For the text-containing cell, return its midpoint in [x, y] coordinate format. 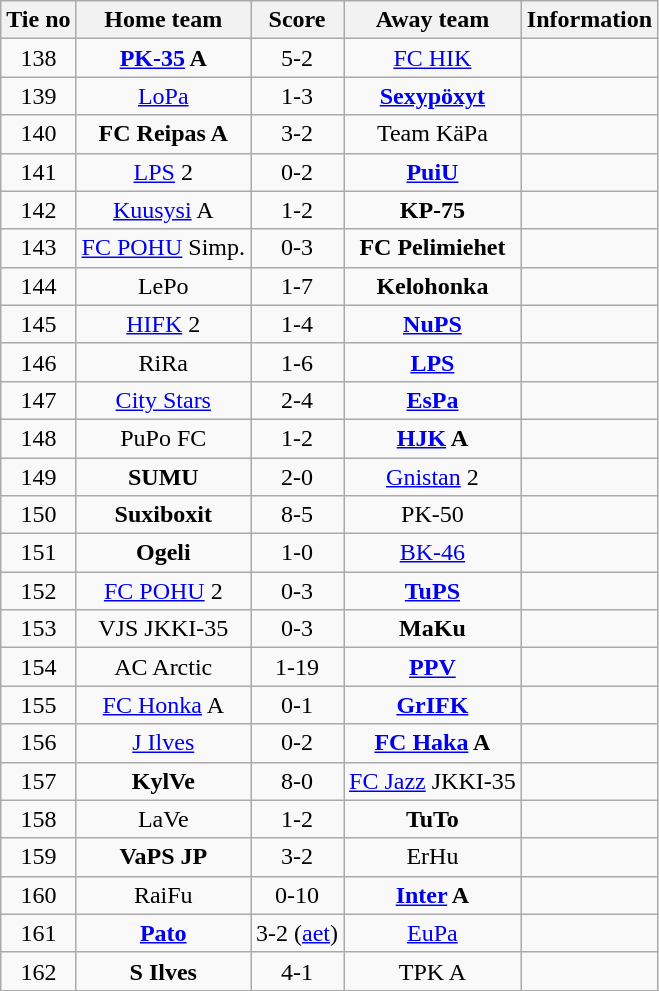
ErHu [433, 857]
FC HIK [433, 58]
PuiU [433, 172]
8-0 [298, 781]
149 [38, 477]
GrIFK [433, 705]
143 [38, 248]
PuPo FC [163, 438]
SUMU [163, 477]
TuPS [433, 591]
159 [38, 857]
J Ilves [163, 743]
1-19 [298, 667]
MaKu [433, 629]
PPV [433, 667]
3-2 (aet) [298, 933]
KP-75 [433, 210]
161 [38, 933]
Kuusysi A [163, 210]
Information [589, 20]
162 [38, 971]
Away team [433, 20]
1-4 [298, 324]
City Stars [163, 400]
1-7 [298, 286]
146 [38, 362]
Kelohonka [433, 286]
NuPS [433, 324]
160 [38, 895]
RiRa [163, 362]
140 [38, 134]
139 [38, 96]
TPK A [433, 971]
2-4 [298, 400]
KylVe [163, 781]
142 [38, 210]
Team KäPa [433, 134]
1-3 [298, 96]
LPS [433, 362]
Suxiboxit [163, 515]
TuTo [433, 819]
154 [38, 667]
4-1 [298, 971]
Tie no [38, 20]
8-5 [298, 515]
152 [38, 591]
Pato [163, 933]
0-1 [298, 705]
FC POHU Simp. [163, 248]
Gnistan 2 [433, 477]
0-10 [298, 895]
PK-35 A [163, 58]
144 [38, 286]
LePo [163, 286]
138 [38, 58]
VJS JKKI-35 [163, 629]
HJK A [433, 438]
156 [38, 743]
145 [38, 324]
EsPa [433, 400]
Home team [163, 20]
FC Jazz JKKI-35 [433, 781]
5-2 [298, 58]
VaPS JP [163, 857]
148 [38, 438]
LoPa [163, 96]
FC POHU 2 [163, 591]
151 [38, 553]
S Ilves [163, 971]
Sexypöxyt [433, 96]
1-6 [298, 362]
Ogeli [163, 553]
LaVe [163, 819]
RaiFu [163, 895]
2-0 [298, 477]
AC Arctic [163, 667]
FC Haka A [433, 743]
158 [38, 819]
HIFK 2 [163, 324]
FC Reipas A [163, 134]
1-0 [298, 553]
FC Honka A [163, 705]
155 [38, 705]
141 [38, 172]
Score [298, 20]
157 [38, 781]
BK-46 [433, 553]
FC Pelimiehet [433, 248]
147 [38, 400]
EuPa [433, 933]
153 [38, 629]
PK-50 [433, 515]
LPS 2 [163, 172]
150 [38, 515]
Inter A [433, 895]
